Output the (x, y) coordinate of the center of the cell containing the given text.  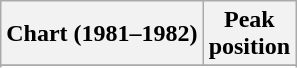
Chart (1981–1982) (102, 34)
Peak position (249, 34)
